Scan for the cell matching the given text and deliver its (X, Y) coordinate at center. 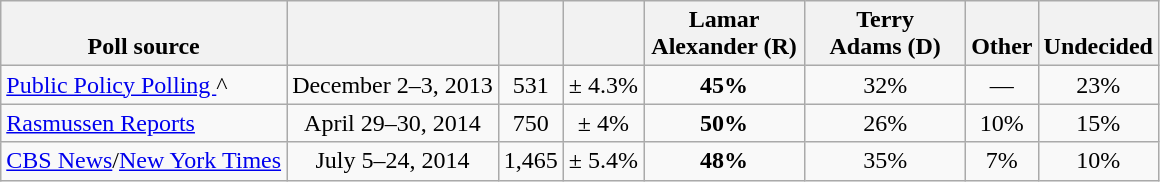
December 2–3, 2013 (393, 85)
July 5–24, 2014 (393, 161)
LamarAlexander (R) (724, 34)
April 29–30, 2014 (393, 123)
26% (886, 123)
15% (1098, 123)
± 4.3% (603, 85)
48% (724, 161)
1,465 (530, 161)
750 (530, 123)
Rasmussen Reports (144, 123)
35% (886, 161)
45% (724, 85)
— (1002, 85)
CBS News/New York Times (144, 161)
32% (886, 85)
50% (724, 123)
23% (1098, 85)
Public Policy Polling ^ (144, 85)
± 5.4% (603, 161)
TerryAdams (D) (886, 34)
Other (1002, 34)
± 4% (603, 123)
7% (1002, 161)
Undecided (1098, 34)
531 (530, 85)
Poll source (144, 34)
